Capture the cell that displays the provided text and extract its (X, Y) central coordinate. 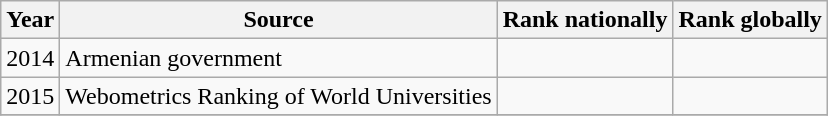
Webometrics Ranking of World Universities (278, 96)
Armenian government (278, 58)
2015 (30, 96)
2014 (30, 58)
Source (278, 20)
Rank globally (750, 20)
Year (30, 20)
Rank nationally (585, 20)
